Detect which cell encompasses the target text, then output its [x, y] center coordinate. 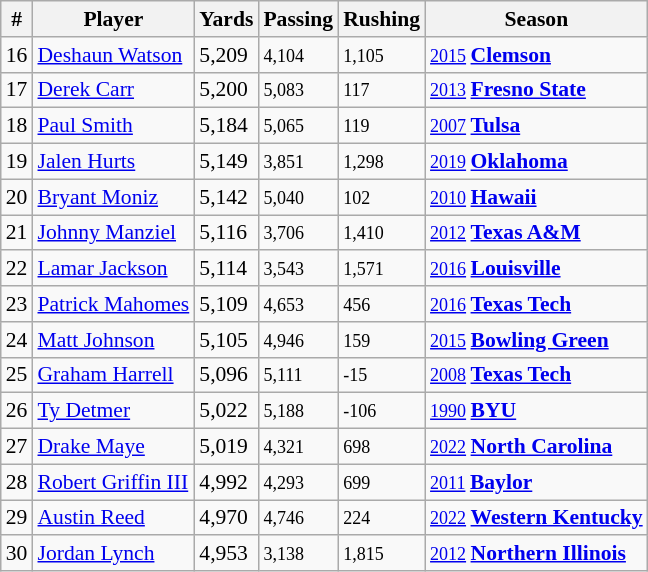
29 [17, 518]
Yards [226, 19]
5,142 [226, 197]
2015 Bowling Green [536, 340]
# [17, 19]
3,851 [298, 162]
25 [17, 375]
Lamar Jackson [113, 269]
4,746 [298, 518]
159 [382, 340]
224 [382, 518]
-106 [382, 411]
Ty Detmer [113, 411]
102 [382, 197]
22 [17, 269]
2016 Louisville [536, 269]
2019 Oklahoma [536, 162]
Derek Carr [113, 90]
2012 Northern Illinois [536, 554]
698 [382, 447]
456 [382, 304]
1,410 [382, 233]
4,653 [298, 304]
3,706 [298, 233]
5,105 [226, 340]
Bryant Moniz [113, 197]
4,992 [226, 482]
2008 Texas Tech [536, 375]
5,065 [298, 126]
21 [17, 233]
2013 Fresno State [536, 90]
2016 Texas Tech [536, 304]
3,138 [298, 554]
5,184 [226, 126]
1,105 [382, 55]
5,083 [298, 90]
5,209 [226, 55]
2012 Texas A&M [536, 233]
5,200 [226, 90]
30 [17, 554]
2022 Western Kentucky [536, 518]
Jordan Lynch [113, 554]
Passing [298, 19]
23 [17, 304]
4,953 [226, 554]
2010 Hawaii [536, 197]
2011 Baylor [536, 482]
4,104 [298, 55]
119 [382, 126]
3,543 [298, 269]
5,109 [226, 304]
Season [536, 19]
16 [17, 55]
5,114 [226, 269]
Robert Griffin III [113, 482]
18 [17, 126]
Matt Johnson [113, 340]
5,149 [226, 162]
Drake Maye [113, 447]
Graham Harrell [113, 375]
4,970 [226, 518]
24 [17, 340]
1,298 [382, 162]
17 [17, 90]
20 [17, 197]
Johnny Manziel [113, 233]
117 [382, 90]
Rushing [382, 19]
4,946 [298, 340]
1,571 [382, 269]
5,116 [226, 233]
5,040 [298, 197]
28 [17, 482]
27 [17, 447]
5,188 [298, 411]
26 [17, 411]
-15 [382, 375]
699 [382, 482]
2015 Clemson [536, 55]
4,321 [298, 447]
1990 BYU [536, 411]
Player [113, 19]
Jalen Hurts [113, 162]
1,815 [382, 554]
2007 Tulsa [536, 126]
5,022 [226, 411]
Patrick Mahomes [113, 304]
2022 North Carolina [536, 447]
5,111 [298, 375]
19 [17, 162]
Austin Reed [113, 518]
Paul Smith [113, 126]
Deshaun Watson [113, 55]
5,019 [226, 447]
5,096 [226, 375]
4,293 [298, 482]
